Return (X, Y) of the center of cell containing provided text 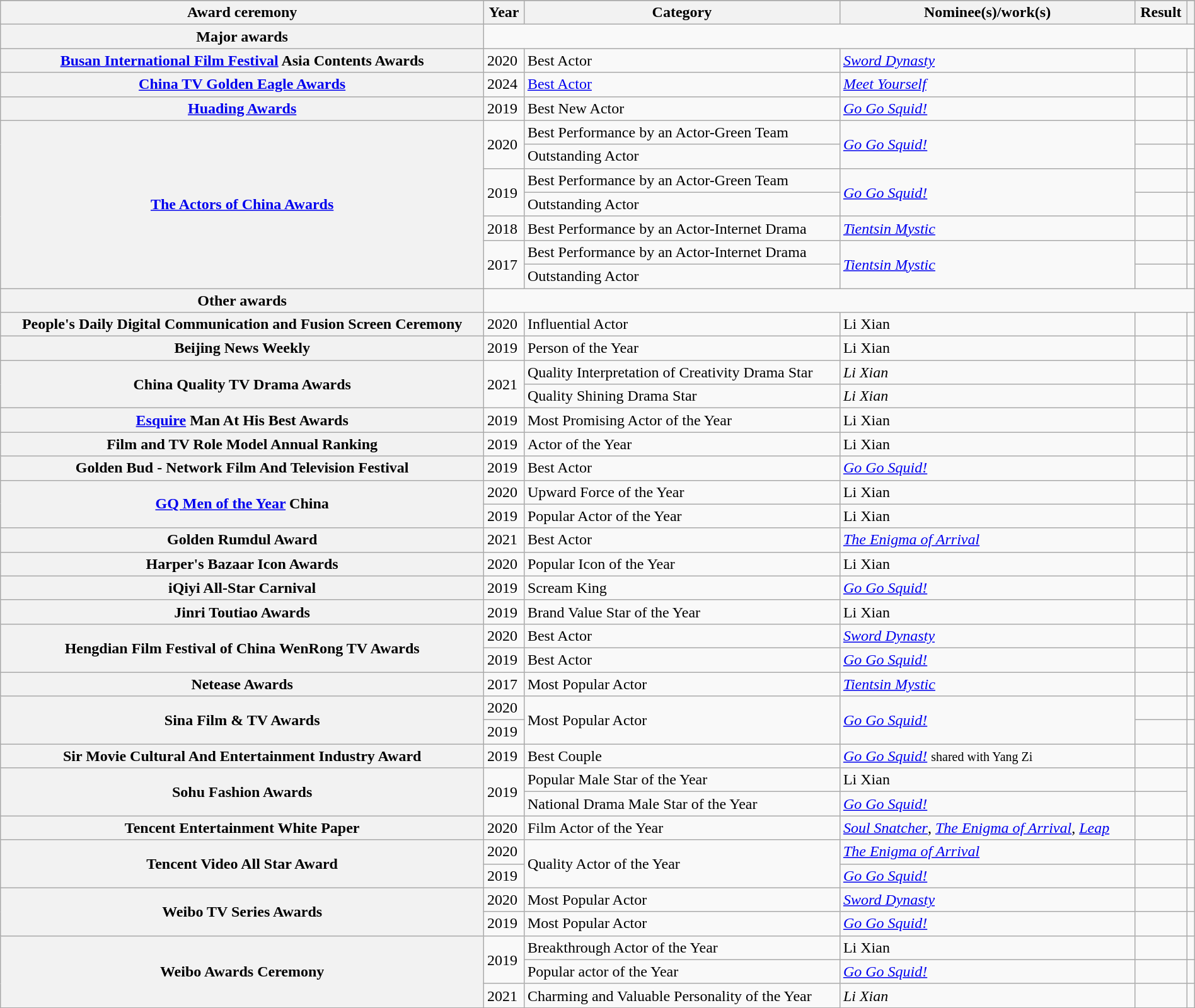
Sir Movie Cultural And Entertainment Industry Award (242, 756)
Popular Icon of the Year (682, 564)
Major awards (242, 37)
Hengdian Film Festival of China WenRong TV Awards (242, 648)
Jinri Toutiao Awards (242, 612)
Esquire Man At His Best Awards (242, 420)
Film Actor of the Year (682, 828)
Category (682, 13)
Popular actor of the Year (682, 971)
China TV Golden Eagle Awards (242, 84)
Influential Actor (682, 324)
iQiyi All-Star Carnival (242, 588)
Golden Rumdul Award (242, 540)
Year (504, 13)
Quality Interpretation of Creativity Drama Star (682, 372)
Harper's Bazaar Icon Awards (242, 564)
Breakthrough Actor of the Year (682, 948)
Result (1161, 13)
Actor of the Year (682, 444)
GQ Men of the Year China (242, 504)
2024 (504, 84)
Soul Snatcher, The Enigma of Arrival, Leap (987, 828)
Nominee(s)/work(s) (987, 13)
Quality Actor of the Year (682, 864)
The Actors of China Awards (242, 204)
Huading Awards (242, 108)
Go Go Squid! shared with Yang Zi (987, 756)
Popular Male Star of the Year (682, 780)
Film and TV Role Model Annual Ranking (242, 444)
Sohu Fashion Awards (242, 792)
Other awards (242, 301)
Best New Actor (682, 108)
National Drama Male Star of the Year (682, 804)
Weibo TV Series Awards (242, 912)
Weibo Awards Ceremony (242, 971)
Meet Yourself (987, 84)
Best Couple (682, 756)
2018 (504, 228)
China Quality TV Drama Awards (242, 384)
Netease Awards (242, 684)
Popular Actor of the Year (682, 516)
Brand Value Star of the Year (682, 612)
Golden Bud - Network Film And Television Festival (242, 468)
Award ceremony (242, 13)
Tencent Video All Star Award (242, 864)
Person of the Year (682, 348)
Tencent Entertainment White Paper (242, 828)
Upward Force of the Year (682, 492)
Sina Film & TV Awards (242, 720)
Busan International Film Festival Asia Contents Awards (242, 60)
People's Daily Digital Communication and Fusion Screen Ceremony (242, 324)
Beijing News Weekly (242, 348)
Charming and Valuable Personality of the Year (682, 995)
Scream King (682, 588)
Quality Shining Drama Star (682, 396)
Most Promising Actor of the Year (682, 420)
